Search for the cell housing the specified text and yield its [X, Y] center coordinate. 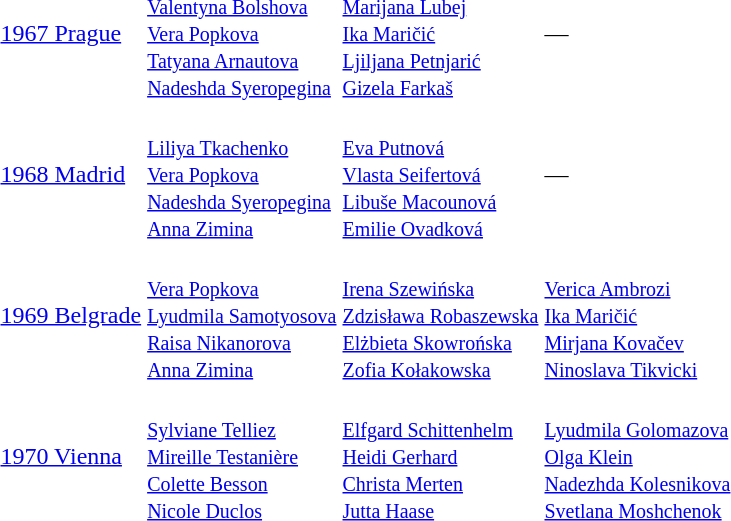
Eva PutnováVlasta SeifertováLibuše MacounováEmilie Ovadková [440, 174]
Vera PopkovaLyudmila SamotyosovaRaisa NikanorovaAnna Zimina [242, 315]
Liliya TkachenkoVera PopkovaNadeshda SyeropeginaAnna Zimina [242, 174]
Irena SzewińskaZdzisława RobaszewskaElżbieta SkowrońskaZofia Kołakowska [440, 315]
